Return the (x, y) coordinate for the center point of the cell that contains the specified text.  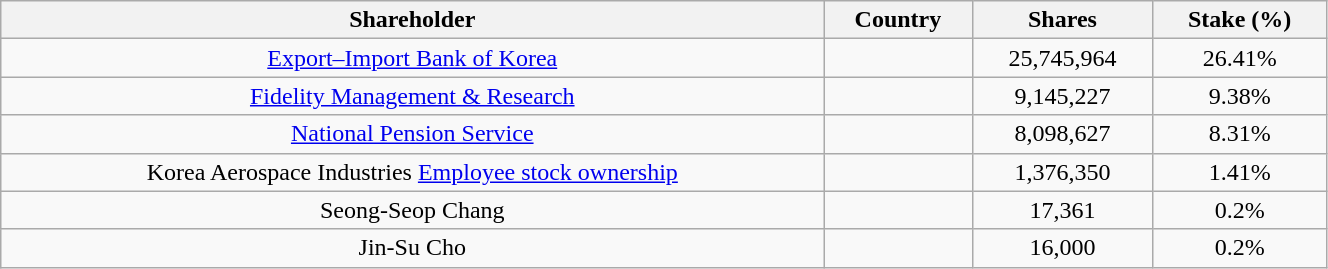
9,145,227 (1062, 96)
Jin-Su Cho (412, 248)
9.38% (1240, 96)
National Pension Service (412, 134)
16,000 (1062, 248)
Export–Import Bank of Korea (412, 58)
26.41% (1240, 58)
Fidelity Management & Research (412, 96)
Korea Aerospace Industries Employee stock ownership (412, 172)
Stake (%) (1240, 20)
25,745,964 (1062, 58)
8.31% (1240, 134)
8,098,627 (1062, 134)
Country (898, 20)
1,376,350 (1062, 172)
1.41% (1240, 172)
Shareholder (412, 20)
Shares (1062, 20)
17,361 (1062, 210)
Seong-Seop Chang (412, 210)
